Output the [X, Y] coordinate of the center of the cell containing the given text.  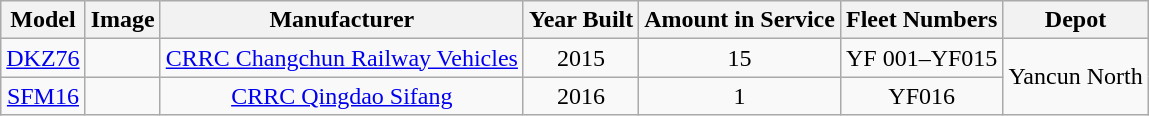
Model [43, 20]
15 [740, 58]
YF016 [921, 96]
DKZ76 [43, 58]
CRRC Changchun Railway Vehicles [342, 58]
2016 [580, 96]
2015 [580, 58]
1 [740, 96]
Amount in Service [740, 20]
Manufacturer [342, 20]
Year Built [580, 20]
Depot [1076, 20]
YF 001–YF015 [921, 58]
Fleet Numbers [921, 20]
Yancun North [1076, 77]
CRRC Qingdao Sifang [342, 96]
Image [122, 20]
SFM16 [43, 96]
